Identify which cell holds the provided text, then report its (x, y) central coordinate. 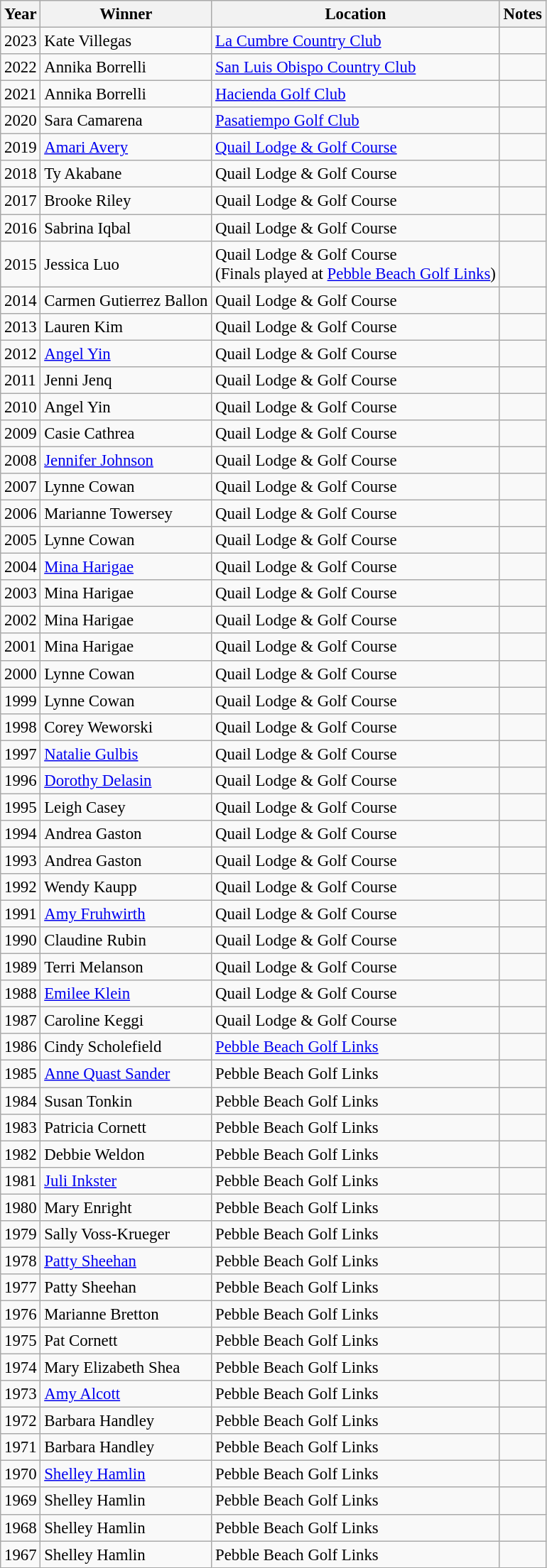
Sara Camarena (126, 121)
Jenni Jenq (126, 380)
2023 (21, 41)
1994 (21, 834)
1978 (21, 1261)
La Cumbre Country Club (355, 41)
2020 (21, 121)
2004 (21, 567)
1980 (21, 1207)
2014 (21, 300)
Jennifer Johnson (126, 460)
Amy Fruhwirth (126, 914)
Location (355, 14)
Quail Lodge & Golf Course(Finals played at Pebble Beach Golf Links) (355, 264)
2018 (21, 174)
Natalie Gulbis (126, 754)
2015 (21, 264)
Brooke Riley (126, 201)
1971 (21, 1447)
2007 (21, 487)
2000 (21, 674)
1992 (21, 887)
1990 (21, 941)
1986 (21, 1047)
Year (21, 14)
1973 (21, 1394)
1969 (21, 1501)
2009 (21, 434)
1995 (21, 807)
Ty Akabane (126, 174)
1997 (21, 754)
1967 (21, 1555)
Jessica Luo (126, 264)
Amari Avery (126, 148)
1985 (21, 1074)
Marianne Towersey (126, 514)
Pat Cornett (126, 1341)
2016 (21, 228)
1972 (21, 1421)
1968 (21, 1528)
1977 (21, 1288)
1983 (21, 1127)
Susan Tonkin (126, 1101)
2017 (21, 201)
Carmen Gutierrez Ballon (126, 300)
1970 (21, 1474)
2013 (21, 327)
Claudine Rubin (126, 941)
2012 (21, 353)
1975 (21, 1341)
1993 (21, 860)
2005 (21, 540)
Debbie Weldon (126, 1154)
1987 (21, 1021)
Mary Enright (126, 1207)
Anne Quast Sander (126, 1074)
Corey Weworski (126, 727)
Mary Elizabeth Shea (126, 1368)
Wendy Kaupp (126, 887)
2022 (21, 67)
Patricia Cornett (126, 1127)
Leigh Casey (126, 807)
1999 (21, 701)
1988 (21, 994)
Dorothy Delasin (126, 781)
Juli Inkster (126, 1180)
1976 (21, 1314)
2010 (21, 407)
2011 (21, 380)
Hacienda Golf Club (355, 94)
Sally Voss-Krueger (126, 1234)
2001 (21, 647)
Lauren Kim (126, 327)
1982 (21, 1154)
Notes (523, 14)
1981 (21, 1180)
2019 (21, 148)
Caroline Keggi (126, 1021)
1991 (21, 914)
Kate Villegas (126, 41)
Emilee Klein (126, 994)
2002 (21, 620)
Marianne Bretton (126, 1314)
Casie Cathrea (126, 434)
Cindy Scholefield (126, 1047)
1984 (21, 1101)
1974 (21, 1368)
2021 (21, 94)
Amy Alcott (126, 1394)
1998 (21, 727)
1996 (21, 781)
2003 (21, 593)
Pasatiempo Golf Club (355, 121)
Winner (126, 14)
2008 (21, 460)
2006 (21, 514)
1979 (21, 1234)
Sabrina Iqbal (126, 228)
San Luis Obispo Country Club (355, 67)
Terri Melanson (126, 967)
1989 (21, 967)
